Detect which cell encompasses the target text, then output its [x, y] center coordinate. 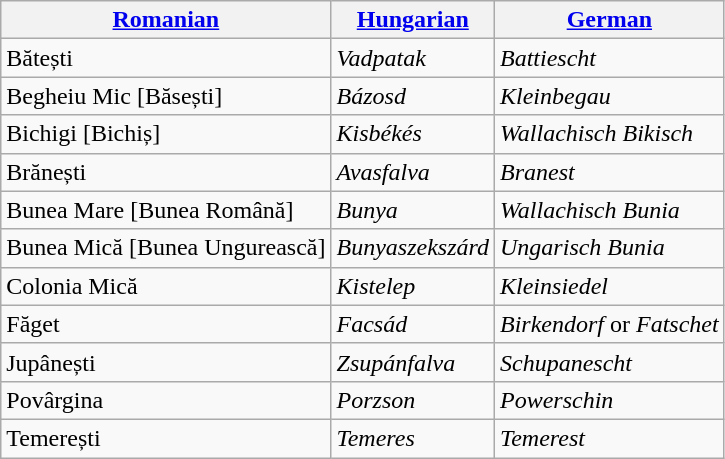
Hungarian [413, 20]
Wallachisch Bunia [610, 210]
Zsupánfalva [413, 362]
German [610, 20]
Vadpatak [413, 58]
Temerest [610, 438]
Bunea Mică [Bunea Ungurească] [166, 248]
Kleinsiedel [610, 286]
Povârgina [166, 400]
Porzson [413, 400]
Kleinbegau [610, 96]
Kistelep [413, 286]
Temeres [413, 438]
Battiescht [610, 58]
Bázosd [413, 96]
Kisbékés [413, 134]
Făget [166, 324]
Bunya [413, 210]
Bunea Mare [Bunea Română] [166, 210]
Romanian [166, 20]
Jupânești [166, 362]
Bichigi [Bichiș] [166, 134]
Temerești [166, 438]
Ungarisch Bunia [610, 248]
Branest [610, 172]
Bătești [166, 58]
Powerschin [610, 400]
Brănești [166, 172]
Facsád [413, 324]
Birkendorf or Fatschet [610, 324]
Bunyaszekszárd [413, 248]
Colonia Mică [166, 286]
Begheiu Mic [Băsești] [166, 96]
Wallachisch Bikisch [610, 134]
Schupanescht [610, 362]
Avasfalva [413, 172]
